Identify which cell holds the provided text, then report its [X, Y] central coordinate. 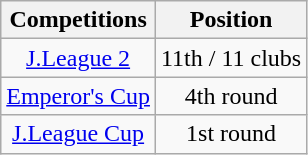
J.League 2 [78, 58]
Position [230, 20]
1st round [230, 134]
J.League Cup [78, 134]
Emperor's Cup [78, 96]
4th round [230, 96]
11th / 11 clubs [230, 58]
Competitions [78, 20]
